Locate the cell with the specified text and output its [X, Y] center coordinate. 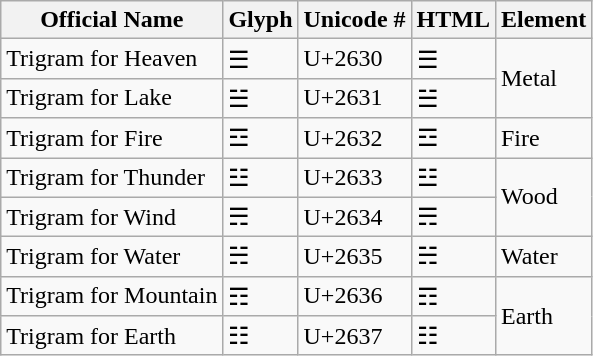
U+2632 [354, 138]
U+2637 [354, 336]
U+2635 [354, 257]
U+2634 [354, 217]
Water [543, 257]
Element [543, 20]
U+2630 [354, 59]
Trigram for Wind [112, 217]
Wood [543, 198]
U+2631 [354, 98]
Trigram for Lake [112, 98]
Trigram for Fire [112, 138]
Fire [543, 138]
Glyph [260, 20]
U+2633 [354, 178]
Trigram for Heaven [112, 59]
U+2636 [354, 296]
Trigram for Earth [112, 336]
Metal [543, 78]
HTML [453, 20]
Earth [543, 316]
Unicode # [354, 20]
Trigram for Mountain [112, 296]
Official Name [112, 20]
Trigram for Thunder [112, 178]
Trigram for Water [112, 257]
